Determine the (x, y) coordinate at the center of the cell enclosing the given text.  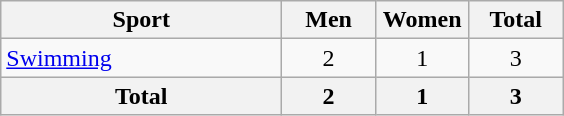
Men (329, 20)
Swimming (142, 58)
Sport (142, 20)
Women (422, 20)
